Pinpoint the cell where the given text exists, returning its [X, Y] midpoint coordinate. 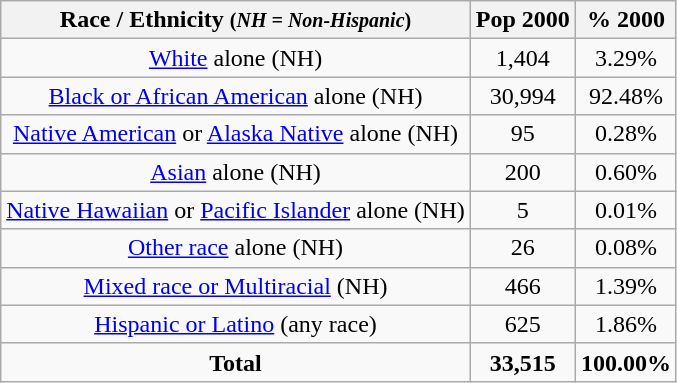
5 [522, 210]
% 2000 [626, 20]
Race / Ethnicity (NH = Non-Hispanic) [236, 20]
95 [522, 134]
Total [236, 362]
Mixed race or Multiracial (NH) [236, 286]
Other race alone (NH) [236, 248]
92.48% [626, 96]
200 [522, 172]
30,994 [522, 96]
Black or African American alone (NH) [236, 96]
Native American or Alaska Native alone (NH) [236, 134]
1.86% [626, 324]
0.60% [626, 172]
Native Hawaiian or Pacific Islander alone (NH) [236, 210]
0.28% [626, 134]
100.00% [626, 362]
Pop 2000 [522, 20]
26 [522, 248]
Asian alone (NH) [236, 172]
Hispanic or Latino (any race) [236, 324]
0.01% [626, 210]
3.29% [626, 58]
33,515 [522, 362]
1.39% [626, 286]
White alone (NH) [236, 58]
0.08% [626, 248]
1,404 [522, 58]
625 [522, 324]
466 [522, 286]
